Determine the [X, Y] coordinate at the center of the cell enclosing the given text.  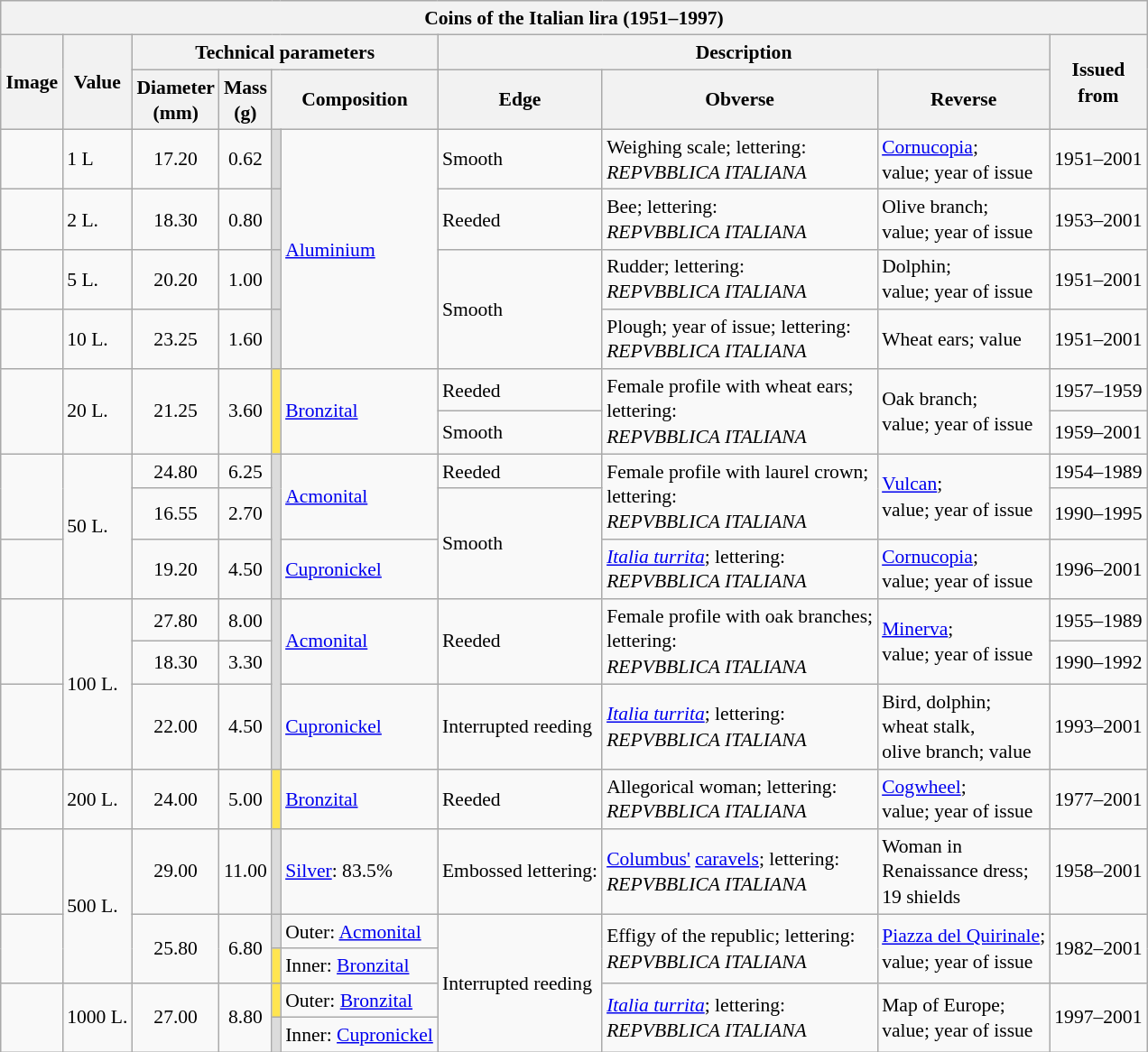
Reverse [964, 99]
2.70 [245, 513]
5 L. [97, 279]
1982–2001 [1097, 948]
1993–2001 [1097, 726]
0.62 [245, 159]
Effigy of the republic; lettering:REPVBBLICA ITALIANA [740, 948]
Outer: Acmonital [359, 931]
1958–2001 [1097, 872]
1.00 [245, 279]
24.00 [175, 798]
1977–2001 [1097, 798]
8.00 [245, 621]
22.00 [175, 726]
27.00 [175, 1017]
100 L. [97, 684]
1959–2001 [1097, 433]
500 L. [97, 906]
Wheat ears; value [964, 338]
3.30 [245, 662]
Bee; lettering:REPVBBLICA ITALIANA [740, 219]
1996–2001 [1097, 568]
Coins of the Italian lira (1951–1997) [574, 18]
Bird, dolphin;wheat stalk,olive branch; value [964, 726]
Plough; year of issue; lettering:REPVBBLICA ITALIANA [740, 338]
Vulcan;value; year of issue [964, 496]
50 L. [97, 527]
Silver: 83.5% [359, 872]
1 L [97, 159]
Value [97, 82]
1990–1995 [1097, 513]
Description [744, 52]
1954–1989 [1097, 471]
Female profile with oak branches;lettering:REPVBBLICA ITALIANA [740, 641]
29.00 [175, 872]
Diameter(mm) [175, 99]
Obverse [740, 99]
Rudder; lettering:REPVBBLICA ITALIANA [740, 279]
Composition [355, 99]
1.60 [245, 338]
Weighing scale; lettering:REPVBBLICA ITALIANA [740, 159]
Embossed lettering: [520, 872]
17.20 [175, 159]
24.80 [175, 471]
Minerva;value; year of issue [964, 641]
Allegorical woman; lettering:REPVBBLICA ITALIANA [740, 798]
Olive branch;value; year of issue [964, 219]
Oak branch;value; year of issue [964, 411]
200 L. [97, 798]
25.80 [175, 948]
2 L. [97, 219]
1957–1959 [1097, 390]
Inner: Cupronickel [359, 1035]
10 L. [97, 338]
Issuedfrom [1097, 82]
3.60 [245, 411]
1990–1992 [1097, 662]
Edge [520, 99]
Columbus' caravels; lettering:REPVBBLICA ITALIANA [740, 872]
23.25 [175, 338]
Woman inRenaissance dress;19 shields [964, 872]
19.20 [175, 568]
21.25 [175, 411]
1953–2001 [1097, 219]
6.25 [245, 471]
Mass(g) [245, 99]
Female profile with laurel crown;lettering:REPVBBLICA ITALIANA [740, 496]
6.80 [245, 948]
0.80 [245, 219]
Image [32, 82]
Female profile with wheat ears;lettering:REPVBBLICA ITALIANA [740, 411]
20.20 [175, 279]
Technical parameters [284, 52]
5.00 [245, 798]
1000 L. [97, 1017]
Cogwheel;value; year of issue [964, 798]
27.80 [175, 621]
11.00 [245, 872]
Outer: Bronzital [359, 1000]
16.55 [175, 513]
1955–1989 [1097, 621]
Aluminium [359, 249]
1997–2001 [1097, 1017]
Dolphin;value; year of issue [964, 279]
20 L. [97, 411]
8.80 [245, 1017]
Map of Europe;value; year of issue [964, 1017]
Piazza del Quirinale;value; year of issue [964, 948]
Inner: Bronzital [359, 965]
